From the cell containing the given text, extract its center point as (x, y) coordinate. 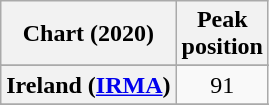
Peakposition (222, 34)
Chart (2020) (88, 34)
Ireland (IRMA) (88, 85)
91 (222, 85)
